Find where the given text appears and provide that cell's center as [X, Y] coordinate. 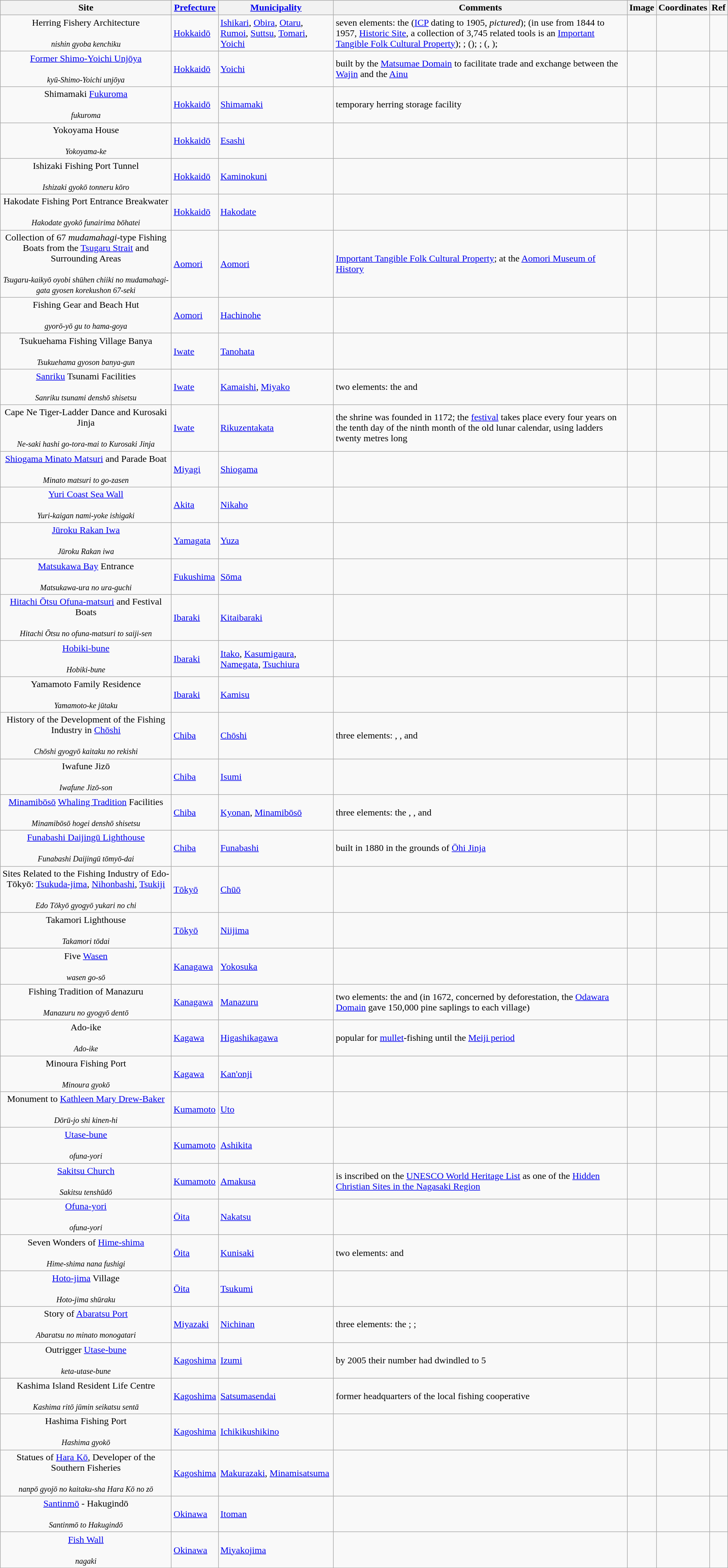
three elements: the ; ; [481, 1324]
Rikuzentakata [276, 428]
Statues of Hara Kō, Developer of the Southern Fisheriesnanpō gyojō no kaitaku-sha Hara Kō no zō [86, 1473]
Utase-buneofuna-yori [86, 1145]
Important Tangible Folk Cultural Property; at the Aomori Museum of History [481, 264]
Chūō [276, 889]
Ashikita [276, 1145]
Sakitsu ChurchSakitsu tenshūdō [86, 1181]
Itako, Kasumigaura, Namegata, Tsuchiura [276, 659]
Kashima Island Resident Life CentreKashima ritō jūmin seikatsu sentā [86, 1396]
Ref [719, 8]
History of the Development of the Fishing Industry in ChōshiChōshi gyogyō kaitaku no rekishi [86, 735]
Satsumasendai [276, 1396]
Iwafune JizōIwafune Jizō-son [86, 777]
Kamaishi, Miyako [276, 387]
Image [642, 8]
Cape Ne Tiger-Ladder Dance and Kurosaki JinjaNe-saki hashi go-tora-mai to Kurosaki Jinja [86, 428]
Ofuna-yoriofuna-yori [86, 1217]
Site [86, 8]
Five Wasenwasen go-sō [86, 966]
Coordinates [683, 8]
popular for mullet-fishing until the Meiji period [481, 1038]
Fish Wallnagaki [86, 1550]
Ado-ikeAdo-ike [86, 1038]
Nichinan [276, 1324]
Ishizaki Fishing Port TunnelIshizaki gyokō tonneru kōro [86, 176]
two elements: and [481, 1253]
Former Shimo-Yoichi Unjōyakyū-Shimo-Yoichi unjōya [86, 69]
Tsukumi [276, 1289]
Nakatsu [276, 1217]
Sōma [276, 577]
Niijima [276, 930]
three elements: the , , and [481, 812]
Santinmō - HakugindōSantinmō to Hakugindō [86, 1514]
Miyagi [195, 469]
by 2005 their number had dwindled to 5 [481, 1360]
Shimamaki Fukuromafukuroma [86, 105]
Kaminokuni [276, 176]
is inscribed on the UNESCO World Heritage List as one of the Hidden Christian Sites in the Nagasaki Region [481, 1181]
Yuri Coast Sea WallYuri-kaigan nami-yoke ishigaki [86, 505]
Seven Wonders of Hime-shimaHime-shima nana fushigi [86, 1253]
Minoura Fishing PortMinoura gyokō [86, 1074]
Yuza [276, 541]
Tsukuehama Fishing Village BanyaTsukuehama gyoson banya-gun [86, 351]
Izumi [276, 1360]
Ishikari, Obira, Otaru, Rumoi, Suttsu, Tomari, Yoichi [276, 33]
Sanriku Tsunami FacilitiesSanriku tsunami denshō shisetsu [86, 387]
Tanohata [276, 351]
Uto [276, 1110]
Higashikagawa [276, 1038]
Story of Abaratsu PortAbaratsu no minato monogatari [86, 1324]
Itoman [276, 1514]
built in 1880 in the grounds of Ōhi Jinja [481, 848]
Fukushima [195, 577]
Yokoyama HouseYokoyama-ke [86, 140]
Minamibōsō Whaling Tradition FacilitiesMinamibōsō hogei denshō shisetsu [86, 812]
Nikaho [276, 505]
Yamamoto Family ResidenceYamamoto-ke jūtaku [86, 695]
Esashi [276, 140]
Hoto-jima VillageHoto-jima shūraku [86, 1289]
Akita [195, 505]
Isumi [276, 777]
Outrigger Utase-buneketa-utase-bune [86, 1360]
Monument to Kathleen Mary Drew-BakerDōrū-jo shi kinen-hi [86, 1110]
Yokosuka [276, 966]
Manazuru [276, 1002]
Funabashi Daijingū LighthouseFunabashi Daijingū tōmyō-dai [86, 848]
Herring Fishery Architecturenishin gyoba kenchiku [86, 33]
Prefecture [195, 8]
Funabashi [276, 848]
temporary herring storage facility [481, 105]
Municipality [276, 8]
Kunisaki [276, 1253]
Kan'onji [276, 1074]
Makurazaki, Minamisatsuma [276, 1473]
Kitaibaraki [276, 618]
Ichikikushikino [276, 1432]
Matsukawa Bay EntranceMatsukawa-ura no ura-guchi [86, 577]
two elements: the and [481, 387]
Fishing Tradition of ManazuruManazuru no gyogyō dentō [86, 1002]
built by the Matsumae Domain to facilitate trade and exchange between the Wajin and the Ainu [481, 69]
Miyakojima [276, 1550]
two elements: the and (in 1672, concerned by deforestation, the Odawara Domain gave 150,000 pine saplings to each village) [481, 1002]
Hobiki-buneHobiki-bune [86, 659]
Hachinohe [276, 315]
three elements: , , and [481, 735]
Shiogama Minato Matsuri and Parade Boat Minato matsuri to go-zasen [86, 469]
Kamisu [276, 695]
Shimamaki [276, 105]
Hakodate Fishing Port Entrance BreakwaterHakodate gyokō funairima bōhatei [86, 212]
Yamagata [195, 541]
Kyonan, Minamibōsō [276, 812]
Miyazaki [195, 1324]
Shiogama [276, 469]
Takamori LighthouseTakamori tōdai [86, 930]
Hitachi Ōtsu Ofuna-matsuri and Festival BoatsHitachi Ōtsu no ofuna-matsuri to saiji-sen [86, 618]
Comments [481, 8]
Yoichi [276, 69]
Hakodate [276, 212]
Fishing Gear and Beach Hutgyorō-yō gu to hama-goya [86, 315]
Chōshi [276, 735]
former headquarters of the local fishing cooperative [481, 1396]
Hashima Fishing PortHashima gyokō [86, 1432]
Amakusa [276, 1181]
Sites Related to the Fishing Industry of Edo-Tōkyō: Tsukuda-jima, Nihonbashi, Tsukiji Edo Tōkyō gyogyō yukari no chi [86, 889]
Jūroku Rakan IwaJūroku Rakan iwa [86, 541]
